For the text-containing cell, return its midpoint in (x, y) coordinate format. 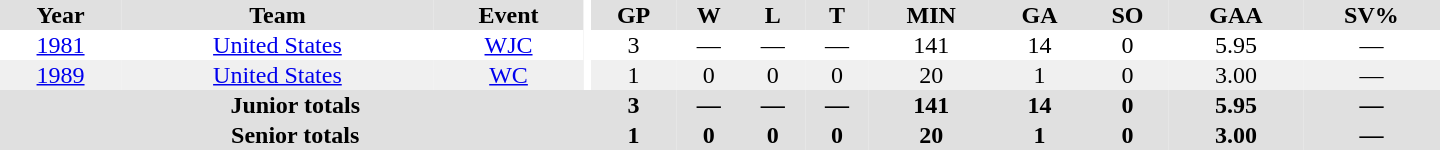
GP (633, 15)
Junior totals (295, 105)
W (709, 15)
T (837, 15)
MIN (931, 15)
WJC (509, 45)
GAA (1236, 15)
L (773, 15)
1981 (60, 45)
WC (509, 75)
Senior totals (295, 135)
SO (1128, 15)
GA (1040, 15)
1989 (60, 75)
SV% (1372, 15)
Year (60, 15)
Team (278, 15)
Event (509, 15)
